From the cell containing the given text, extract its center point as (X, Y) coordinate. 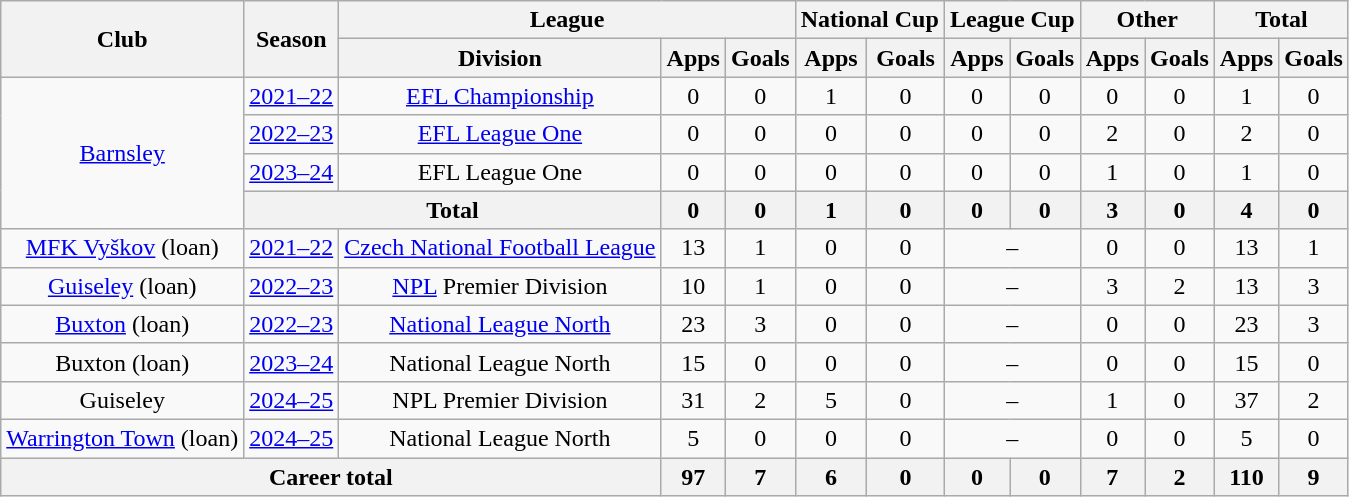
Barnsley (122, 153)
4 (1246, 210)
31 (693, 400)
10 (693, 286)
Guiseley (122, 400)
Other (1147, 20)
Career total (331, 477)
League Cup (1012, 20)
37 (1246, 400)
Czech National Football League (500, 248)
National Cup (870, 20)
Club (122, 39)
6 (831, 477)
EFL Championship (500, 96)
Guiseley (loan) (122, 286)
Warrington Town (loan) (122, 438)
97 (693, 477)
MFK Vyškov (loan) (122, 248)
Division (500, 58)
9 (1314, 477)
League (567, 20)
Season (292, 39)
110 (1246, 477)
